Identify which cell holds the provided text, then report its [x, y] central coordinate. 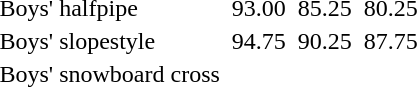
94.75 [258, 41]
90.25 [324, 41]
